Pinpoint the cell where the given text exists, returning its (X, Y) midpoint coordinate. 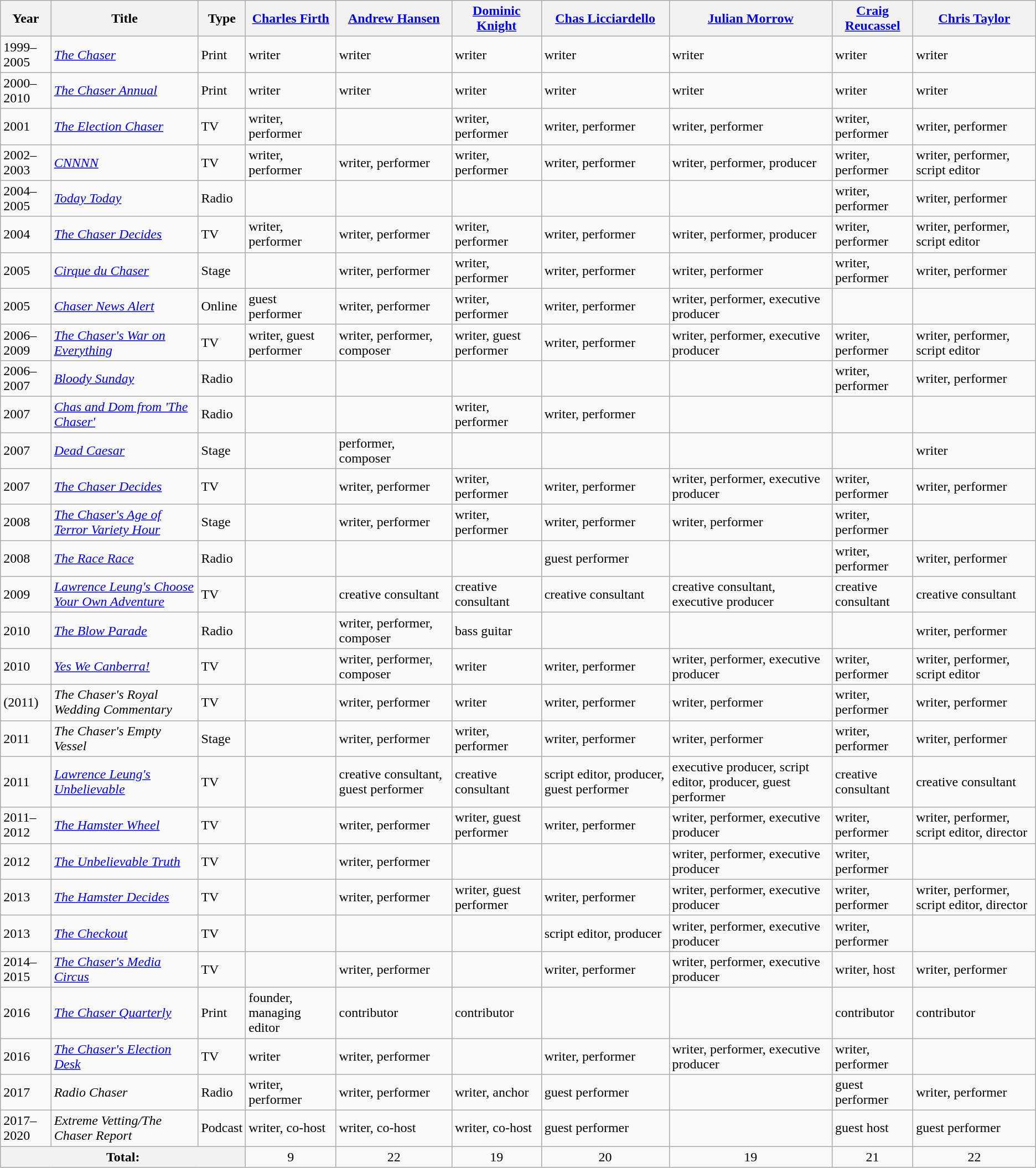
guest host (873, 1129)
2002–2003 (25, 163)
2004–2005 (25, 198)
Chaser News Alert (125, 307)
script editor, producer, guest performer (605, 782)
The Race Race (125, 559)
20 (605, 1157)
The Chaser's War on Everything (125, 342)
Title (125, 19)
performer, composer (394, 450)
executive producer, script editor, producer, guest performer (750, 782)
Today Today (125, 198)
bass guitar (496, 631)
2011–2012 (25, 826)
Dead Caesar (125, 450)
Extreme Vetting/The Chaser Report (125, 1129)
Craig Reucassel (873, 19)
Yes We Canberra! (125, 666)
Total: (123, 1157)
Podcast (222, 1129)
The Chaser (125, 54)
Andrew Hansen (394, 19)
1999–2005 (25, 54)
The Chaser's Royal Wedding Commentary (125, 703)
2004 (25, 235)
Dominic Knight (496, 19)
The Blow Parade (125, 631)
Online (222, 307)
Type (222, 19)
The Chaser Annual (125, 91)
CNNNN (125, 163)
Chas and Dom from 'The Chaser' (125, 414)
The Chaser's Empty Vessel (125, 738)
creative consultant, guest performer (394, 782)
The Chaser's Media Circus (125, 969)
Year (25, 19)
2006–2009 (25, 342)
Lawrence Leung's Choose Your Own Adventure (125, 594)
2006–2007 (25, 378)
2017–2020 (25, 1129)
Lawrence Leung's Unbelievable (125, 782)
The Election Chaser (125, 126)
Radio Chaser (125, 1092)
2001 (25, 126)
writer, anchor (496, 1092)
(2011) (25, 703)
Chris Taylor (975, 19)
The Hamster Decides (125, 897)
The Chaser's Age of Terror Variety Hour (125, 522)
script editor, producer (605, 933)
Charles Firth (291, 19)
The Chaser's Election Desk (125, 1056)
9 (291, 1157)
Chas Licciardello (605, 19)
2000–2010 (25, 91)
Cirque du Chaser (125, 270)
The Hamster Wheel (125, 826)
2012 (25, 861)
Julian Morrow (750, 19)
The Unbelievable Truth (125, 861)
Bloody Sunday (125, 378)
21 (873, 1157)
writer, host (873, 969)
founder, managing editor (291, 1013)
2017 (25, 1092)
The Checkout (125, 933)
2009 (25, 594)
creative consultant, executive producer (750, 594)
2014–2015 (25, 969)
The Chaser Quarterly (125, 1013)
